Capture the cell that displays the provided text and extract its (x, y) central coordinate. 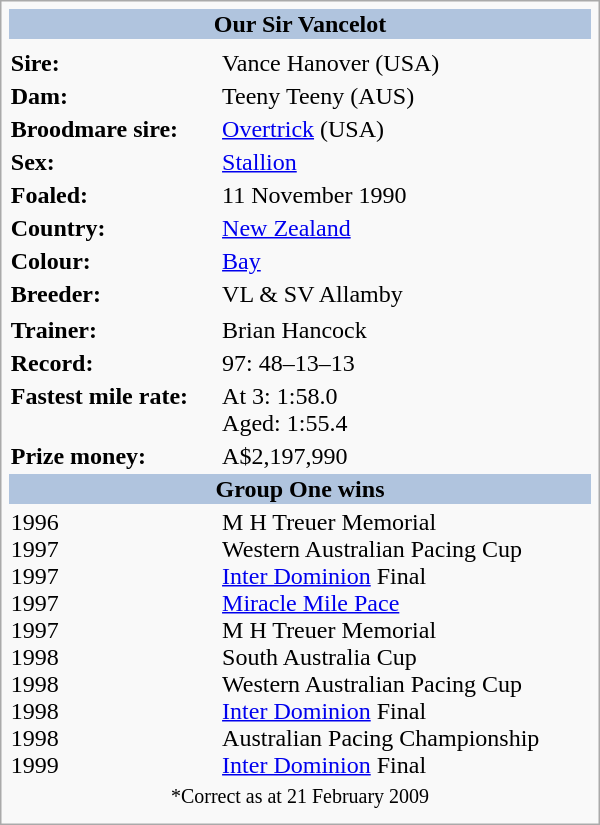
Stallion (406, 162)
New Zealand (406, 228)
Prize money: (113, 456)
*Correct as at 21 February 2009 (300, 796)
Bay (406, 261)
Group One wins (300, 489)
Overtrick (USA) (406, 129)
Sire: (113, 63)
Teeny Teeny (AUS) (406, 96)
Breeder: (113, 294)
Brian Hancock (406, 330)
Sex: (113, 162)
1996199719971997199719981998199819981999 (113, 644)
Broodmare sire: (113, 129)
A$2,197,990 (406, 456)
Vance Hanover (USA) (406, 63)
97: 48–13–13 (406, 363)
Record: (113, 363)
Foaled: (113, 195)
Trainer: (113, 330)
Fastest mile rate: (113, 410)
Colour: (113, 261)
Dam: (113, 96)
11 November 1990 (406, 195)
At 3: 1:58.0Aged: 1:55.4 (406, 410)
VL & SV Allamby (406, 294)
Our Sir Vancelot (300, 24)
Country: (113, 228)
